Return the (X, Y) coordinate for the center point of the cell that contains the specified text.  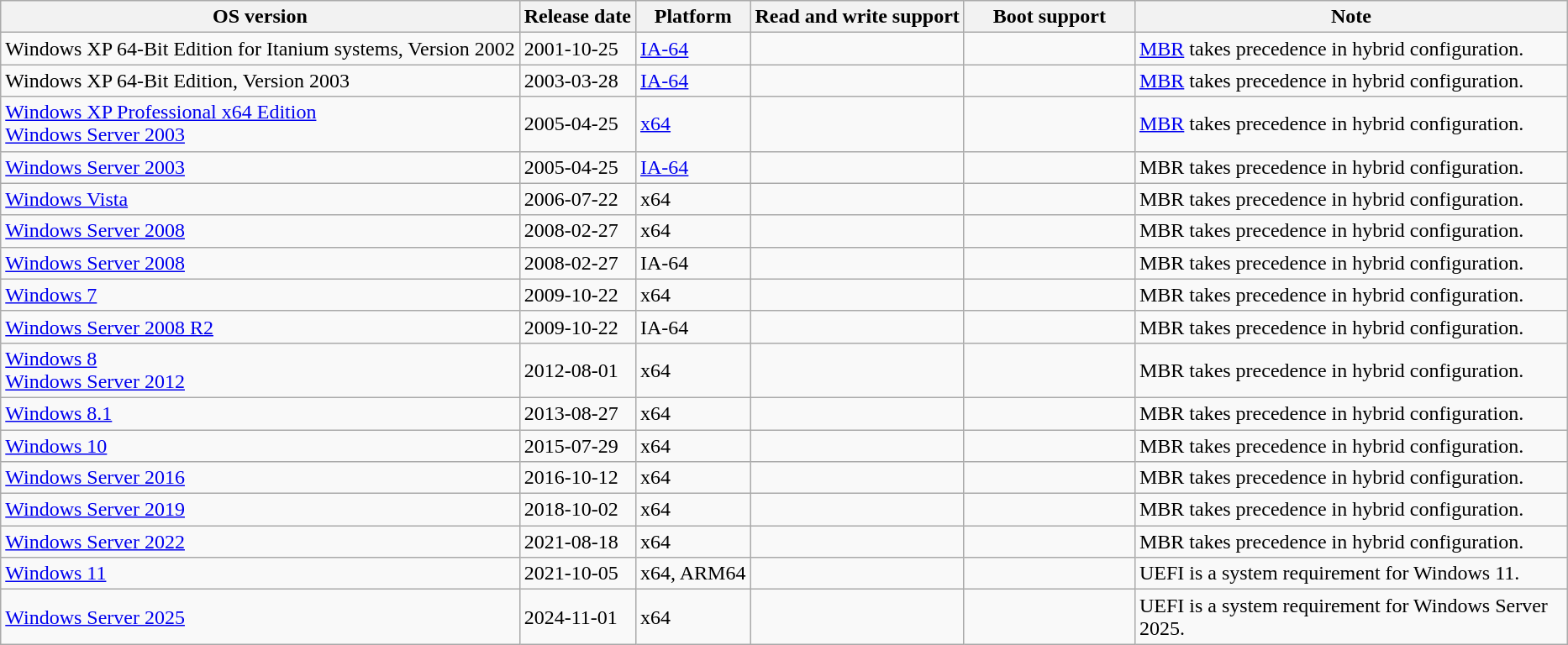
2021-08-18 (577, 542)
2016-10-12 (577, 478)
Windows Server 2022 (260, 542)
Windows 10 (260, 446)
Windows Server 2016 (260, 478)
Windows Server 2019 (260, 510)
Windows XP 64-Bit Edition, Version 2003 (260, 81)
2006-07-22 (577, 199)
Note (1351, 17)
2024-11-01 (577, 616)
Windows 8Windows Server 2012 (260, 370)
Windows XP 64-Bit Edition for Itanium systems, Version 2002 (260, 49)
2015-07-29 (577, 446)
Windows Server 2003 (260, 167)
UEFI is a system requirement for Windows Server 2025. (1351, 616)
2001-10-25 (577, 49)
x64, ARM64 (693, 574)
Windows Server 2008 R2 (260, 327)
2021-10-05 (577, 574)
2013-08-27 (577, 413)
Windows 11 (260, 574)
2012-08-01 (577, 370)
Read and write support (857, 17)
OS version (260, 17)
UEFI is a system requirement for Windows 11. (1351, 574)
Boot support (1049, 17)
Windows Vista (260, 199)
2003-03-28 (577, 81)
Platform (693, 17)
Windows XP Professional x64 EditionWindows Server 2003 (260, 124)
Release date (577, 17)
Windows 7 (260, 295)
Windows Server 2025 (260, 616)
Windows 8.1 (260, 413)
2018-10-02 (577, 510)
